Search for the cell housing the specified text and yield its [x, y] center coordinate. 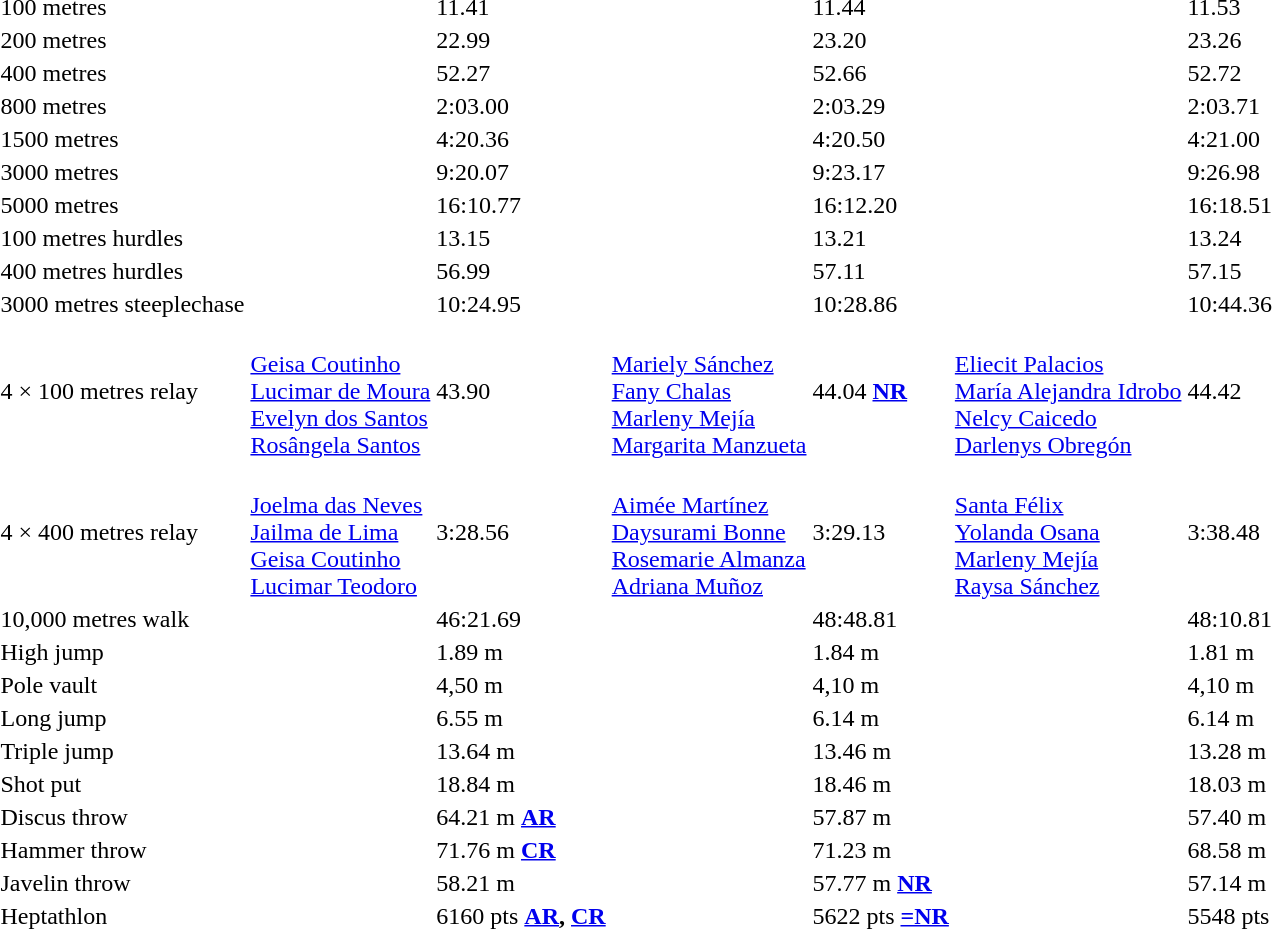
2:03.00 [521, 106]
Santa FélixYolanda OsanaMarleny MejíaRaysa Sánchez [1068, 532]
3:29.13 [880, 532]
52.66 [880, 73]
4:20.36 [521, 139]
18.84 m [521, 784]
3:28.56 [521, 532]
22.99 [521, 40]
57.77 m NR [880, 883]
13.15 [521, 238]
Eliecit PalaciosMaría Alejandra IdroboNelcy CaicedoDarlenys Obregón [1068, 391]
10:28.86 [880, 304]
56.99 [521, 271]
52.27 [521, 73]
48:48.81 [880, 619]
16:10.77 [521, 205]
1.84 m [880, 652]
57.87 m [880, 817]
10:24.95 [521, 304]
2:03.29 [880, 106]
23.20 [880, 40]
64.21 m AR [521, 817]
44.04 NR [880, 391]
4:20.50 [880, 139]
71.76 m CR [521, 850]
71.23 m [880, 850]
9:20.07 [521, 172]
13.46 m [880, 751]
46:21.69 [521, 619]
6.55 m [521, 718]
Aimée MartínezDaysurami BonneRosemarie AlmanzaAdriana Muñoz [709, 532]
43.90 [521, 391]
13.64 m [521, 751]
1.89 m [521, 652]
4,10 m [880, 685]
58.21 m [521, 883]
6.14 m [880, 718]
9:23.17 [880, 172]
13.21 [880, 238]
Geisa CoutinhoLucimar de MouraEvelyn dos SantosRosângela Santos [340, 391]
Joelma das NevesJailma de LimaGeisa CoutinhoLucimar Teodoro [340, 532]
16:12.20 [880, 205]
18.46 m [880, 784]
57.11 [880, 271]
4,50 m [521, 685]
Mariely SánchezFany ChalasMarleny MejíaMargarita Manzueta [709, 391]
